Pinpoint the cell where the given text exists, returning its [x, y] midpoint coordinate. 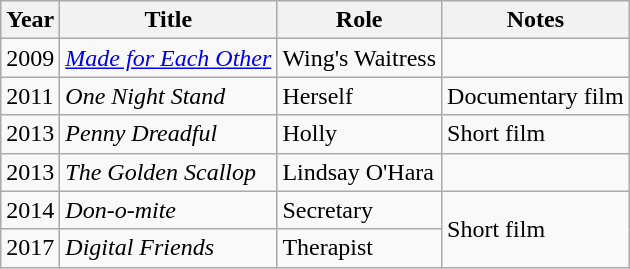
The Golden Scallop [168, 172]
Digital Friends [168, 248]
Role [360, 20]
2009 [30, 58]
2014 [30, 210]
Wing's Waitress [360, 58]
2017 [30, 248]
Herself [360, 96]
Therapist [360, 248]
Documentary film [536, 96]
Don-o-mite [168, 210]
Title [168, 20]
Made for Each Other [168, 58]
One Night Stand [168, 96]
2011 [30, 96]
Year [30, 20]
Secretary [360, 210]
Lindsay O'Hara [360, 172]
Penny Dreadful [168, 134]
Notes [536, 20]
Holly [360, 134]
